Return [x, y] of the center of cell containing provided text 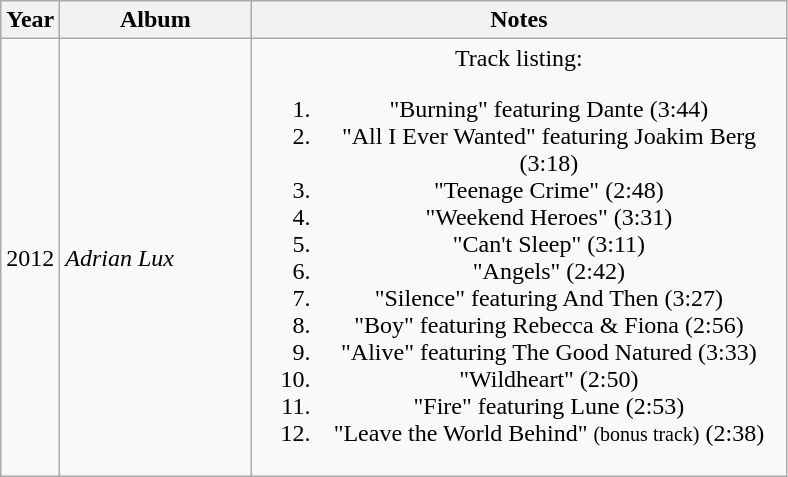
Notes [519, 20]
2012 [30, 258]
Year [30, 20]
Album [156, 20]
Adrian Lux [156, 258]
